Find where the given text appears and provide that cell's center as [X, Y] coordinate. 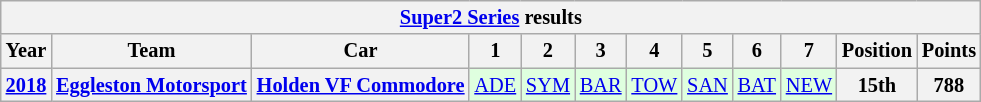
15th [877, 85]
1 [495, 51]
2 [548, 51]
BAT [757, 85]
7 [809, 51]
788 [949, 85]
4 [654, 51]
ADE [495, 85]
Points [949, 51]
Holden VF Commodore [361, 85]
Team [152, 51]
TOW [654, 85]
Super2 Series results [491, 17]
SYM [548, 85]
3 [601, 51]
Position [877, 51]
BAR [601, 85]
Eggleston Motorsport [152, 85]
NEW [809, 85]
2018 [26, 85]
Year [26, 51]
Car [361, 51]
6 [757, 51]
5 [707, 51]
SAN [707, 85]
